Determine the (X, Y) coordinate at the center of the cell enclosing the given text.  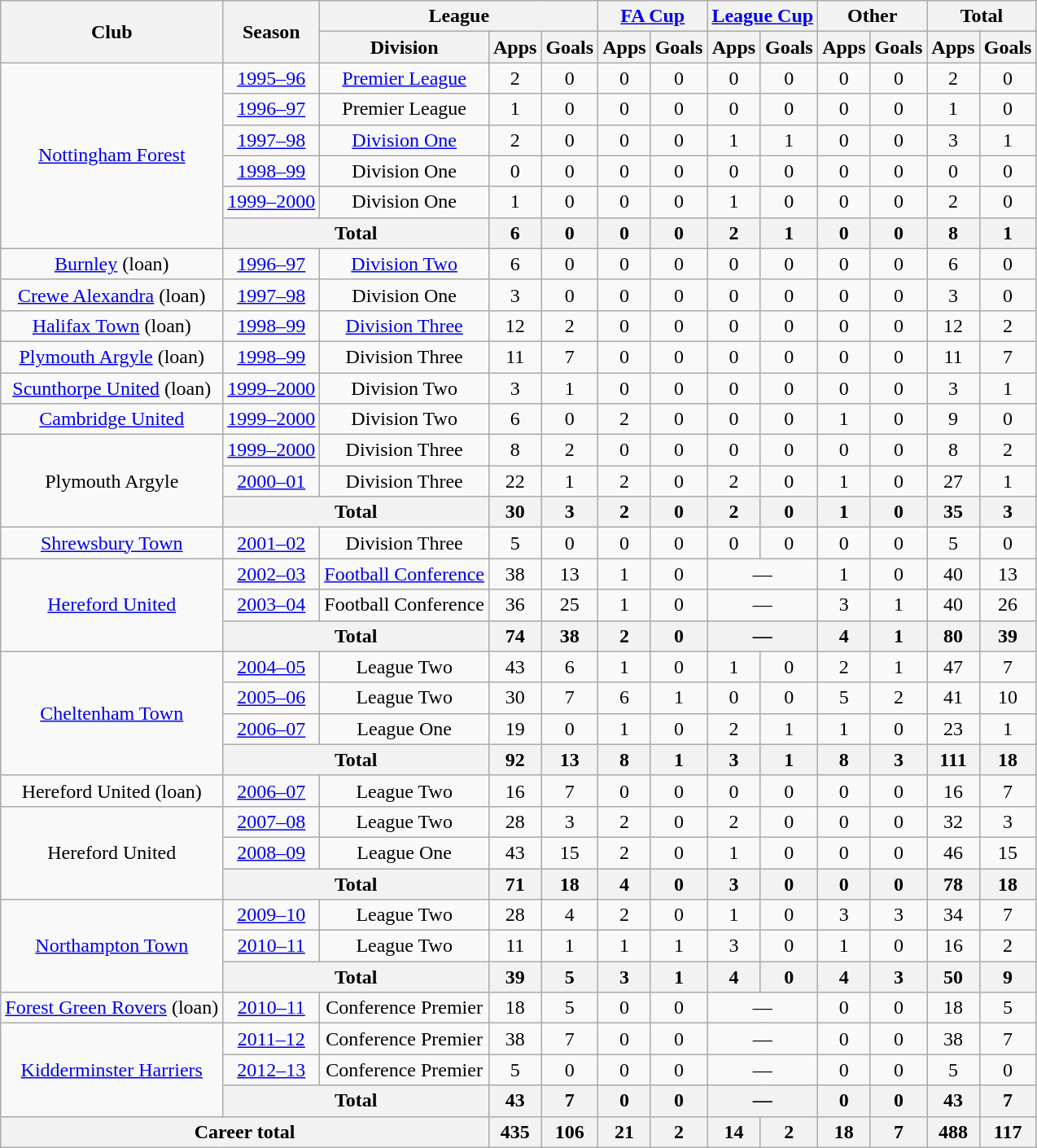
27 (953, 481)
23 (953, 729)
106 (570, 1132)
2008–09 (272, 852)
21 (624, 1132)
47 (953, 667)
36 (514, 605)
117 (1008, 1132)
Plymouth Argyle (loan) (112, 357)
78 (953, 883)
74 (514, 636)
2009–10 (272, 915)
Kidderminster Harriers (112, 1070)
2011–12 (272, 1039)
Cheltenham Town (112, 713)
1995–96 (272, 78)
Division (405, 47)
80 (953, 636)
19 (514, 729)
26 (1008, 605)
2012–13 (272, 1070)
2003–04 (272, 605)
111 (953, 760)
32 (953, 822)
50 (953, 977)
2000–01 (272, 481)
435 (514, 1132)
Crewe Alexandra (loan) (112, 295)
Scunthorpe United (loan) (112, 388)
Club (112, 32)
Career total (245, 1132)
Plymouth Argyle (112, 481)
Northampton Town (112, 946)
Cambridge United (112, 419)
2007–08 (272, 822)
Season (272, 32)
Halifax Town (loan) (112, 326)
Nottingham Forest (112, 156)
2002–03 (272, 574)
25 (570, 605)
22 (514, 481)
35 (953, 512)
488 (953, 1132)
14 (734, 1132)
Forest Green Rovers (loan) (112, 1008)
34 (953, 915)
46 (953, 852)
League Cup (763, 16)
41 (953, 698)
Burnley (loan) (112, 264)
2005–06 (272, 698)
2004–05 (272, 667)
10 (1008, 698)
2001–02 (272, 543)
71 (514, 883)
Other (873, 16)
Shrewsbury Town (112, 543)
92 (514, 760)
Hereford United (loan) (112, 791)
FA Cup (653, 16)
League (459, 16)
